Extract the [X, Y] coordinate from the center of the cell holding the provided text.  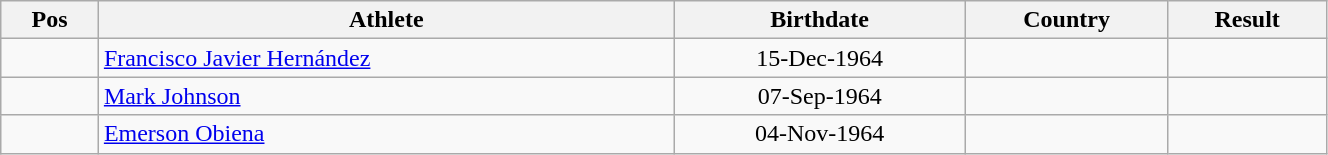
Birthdate [820, 20]
07-Sep-1964 [820, 96]
Athlete [386, 20]
Result [1248, 20]
Country [1066, 20]
04-Nov-1964 [820, 134]
Francisco Javier Hernández [386, 58]
15-Dec-1964 [820, 58]
Pos [50, 20]
Mark Johnson [386, 96]
Emerson Obiena [386, 134]
